From the cell containing the given text, extract its center point as (X, Y) coordinate. 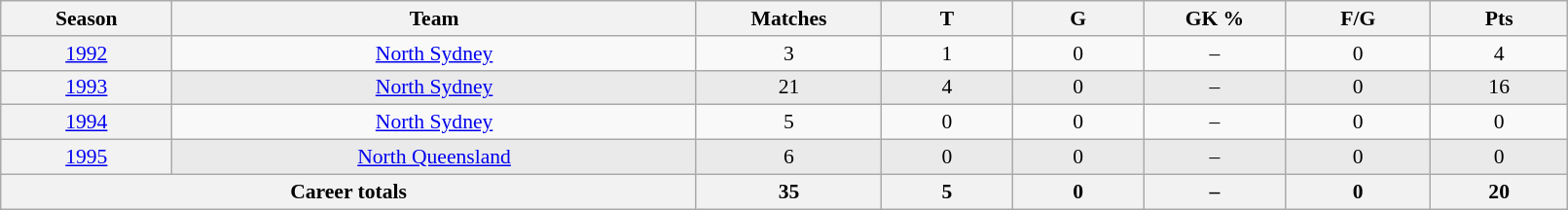
1994 (87, 122)
Matches (788, 18)
T (948, 18)
1 (948, 53)
G (1078, 18)
35 (788, 192)
Season (87, 18)
F/G (1358, 18)
Pts (1499, 18)
21 (788, 87)
GK % (1215, 18)
Team (434, 18)
Career totals (348, 192)
1993 (87, 87)
1995 (87, 157)
North Queensland (434, 157)
16 (1499, 87)
1992 (87, 53)
3 (788, 53)
20 (1499, 192)
6 (788, 157)
